Determine the [x, y] coordinate at the center of the cell enclosing the given text.  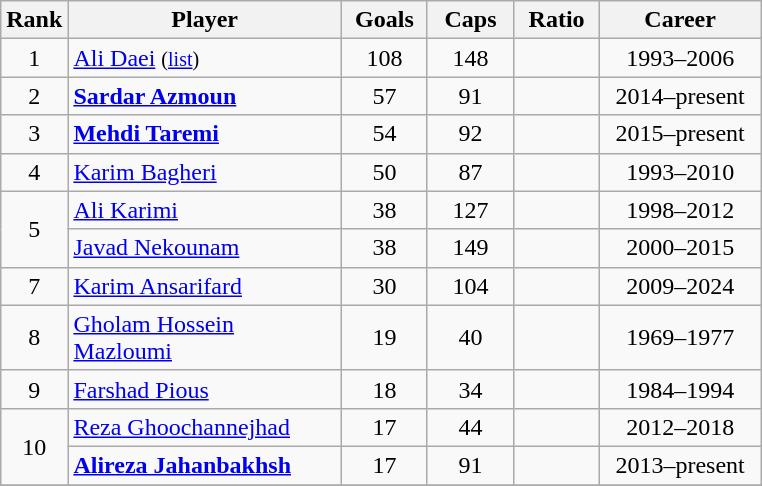
Ratio [557, 20]
Ali Karimi [205, 210]
2012–2018 [680, 427]
10 [34, 446]
92 [470, 134]
9 [34, 389]
Karim Ansarifard [205, 286]
Career [680, 20]
127 [470, 210]
1969–1977 [680, 338]
Goals [384, 20]
1 [34, 58]
Karim Bagheri [205, 172]
1993–2006 [680, 58]
50 [384, 172]
Farshad Pious [205, 389]
2000–2015 [680, 248]
Javad Nekounam [205, 248]
18 [384, 389]
19 [384, 338]
1998–2012 [680, 210]
108 [384, 58]
87 [470, 172]
2 [34, 96]
4 [34, 172]
Player [205, 20]
Rank [34, 20]
Caps [470, 20]
148 [470, 58]
7 [34, 286]
Alireza Jahanbakhsh [205, 465]
57 [384, 96]
5 [34, 229]
Reza Ghoochannejhad [205, 427]
2014–present [680, 96]
Gholam Hossein Mazloumi [205, 338]
149 [470, 248]
Sardar Azmoun [205, 96]
2013–present [680, 465]
30 [384, 286]
104 [470, 286]
3 [34, 134]
1993–2010 [680, 172]
54 [384, 134]
2015–present [680, 134]
1984–1994 [680, 389]
8 [34, 338]
40 [470, 338]
Mehdi Taremi [205, 134]
2009–2024 [680, 286]
34 [470, 389]
Ali Daei (list) [205, 58]
44 [470, 427]
